Identify which cell holds the provided text, then report its (x, y) central coordinate. 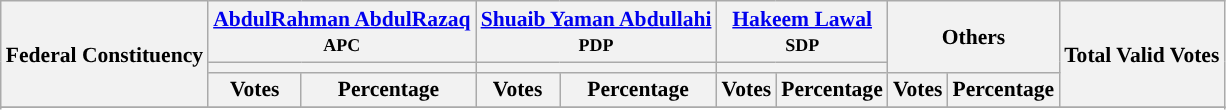
Federal Constituency (104, 54)
Hakeem LawalSDP (802, 32)
Others (974, 36)
Shuaib Yaman AbdullahiPDP (596, 32)
AbdulRahman AbdulRazaqAPC (342, 32)
Total Valid Votes (1142, 54)
